Search for the cell housing the specified text and yield its (x, y) center coordinate. 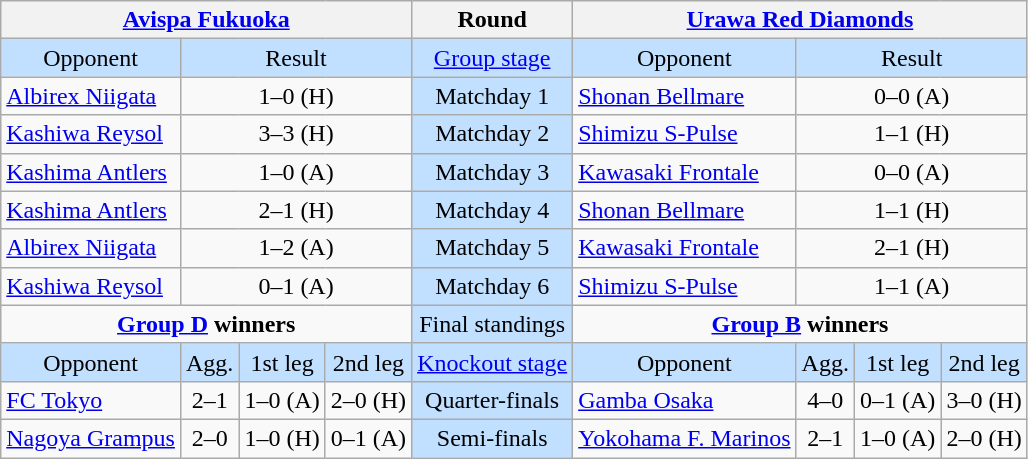
3–0 (H) (984, 400)
Group B winners (800, 324)
Matchday 5 (492, 248)
Matchday 2 (492, 134)
Matchday 4 (492, 210)
Gamba Osaka (684, 400)
Knockout stage (492, 362)
Final standings (492, 324)
Avispa Fukuoka (206, 20)
Group stage (492, 58)
Matchday 3 (492, 172)
FC Tokyo (91, 400)
1–1 (A) (912, 286)
Urawa Red Diamonds (800, 20)
Round (492, 20)
Quarter-finals (492, 400)
4–0 (825, 400)
Semi-finals (492, 438)
Group D winners (206, 324)
Nagoya Grampus (91, 438)
2–0 (209, 438)
Yokohama F. Marinos (684, 438)
Matchday 1 (492, 96)
1–2 (A) (296, 248)
Matchday 6 (492, 286)
3–3 (H) (296, 134)
